Detect which cell encompasses the target text, then output its (x, y) center coordinate. 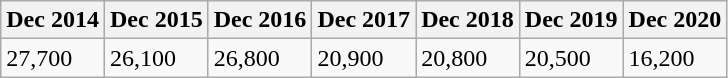
20,500 (571, 58)
26,800 (260, 58)
Dec 2014 (53, 20)
Dec 2017 (364, 20)
Dec 2015 (156, 20)
Dec 2016 (260, 20)
Dec 2019 (571, 20)
27,700 (53, 58)
20,900 (364, 58)
26,100 (156, 58)
20,800 (468, 58)
Dec 2018 (468, 20)
Dec 2020 (675, 20)
16,200 (675, 58)
